Search for the cell housing the specified text and yield its (X, Y) center coordinate. 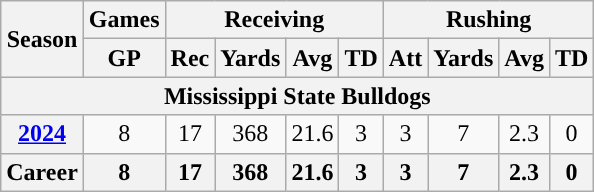
2024 (42, 134)
Career (42, 172)
Rec (190, 58)
Att (405, 58)
Mississippi State Bulldogs (298, 96)
GP (124, 58)
Games (124, 20)
Receiving (274, 20)
Season (42, 39)
Rushing (488, 20)
